Identify which cell holds the provided text, then report its [x, y] central coordinate. 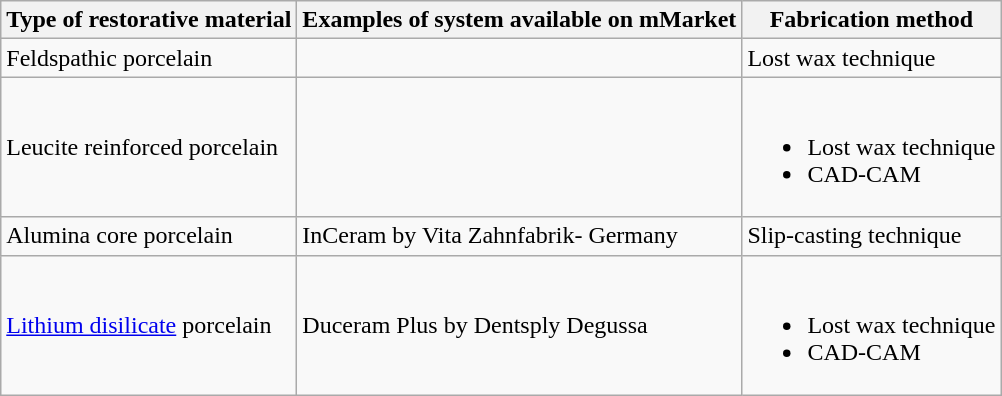
Type of restorative material [149, 20]
Lost wax technique [872, 58]
Fabrication method [872, 20]
Examples of system available on mMarket [520, 20]
Alumina core porcelain [149, 236]
InCeram by Vita Zahnfabrik- Germany [520, 236]
Leucite reinforced porcelain [149, 147]
Lithium disilicate porcelain [149, 325]
Duceram Plus by Dentsply Degussa [520, 325]
Feldspathic porcelain [149, 58]
Slip-casting technique [872, 236]
